Determine the (X, Y) coordinate at the center of the cell enclosing the given text.  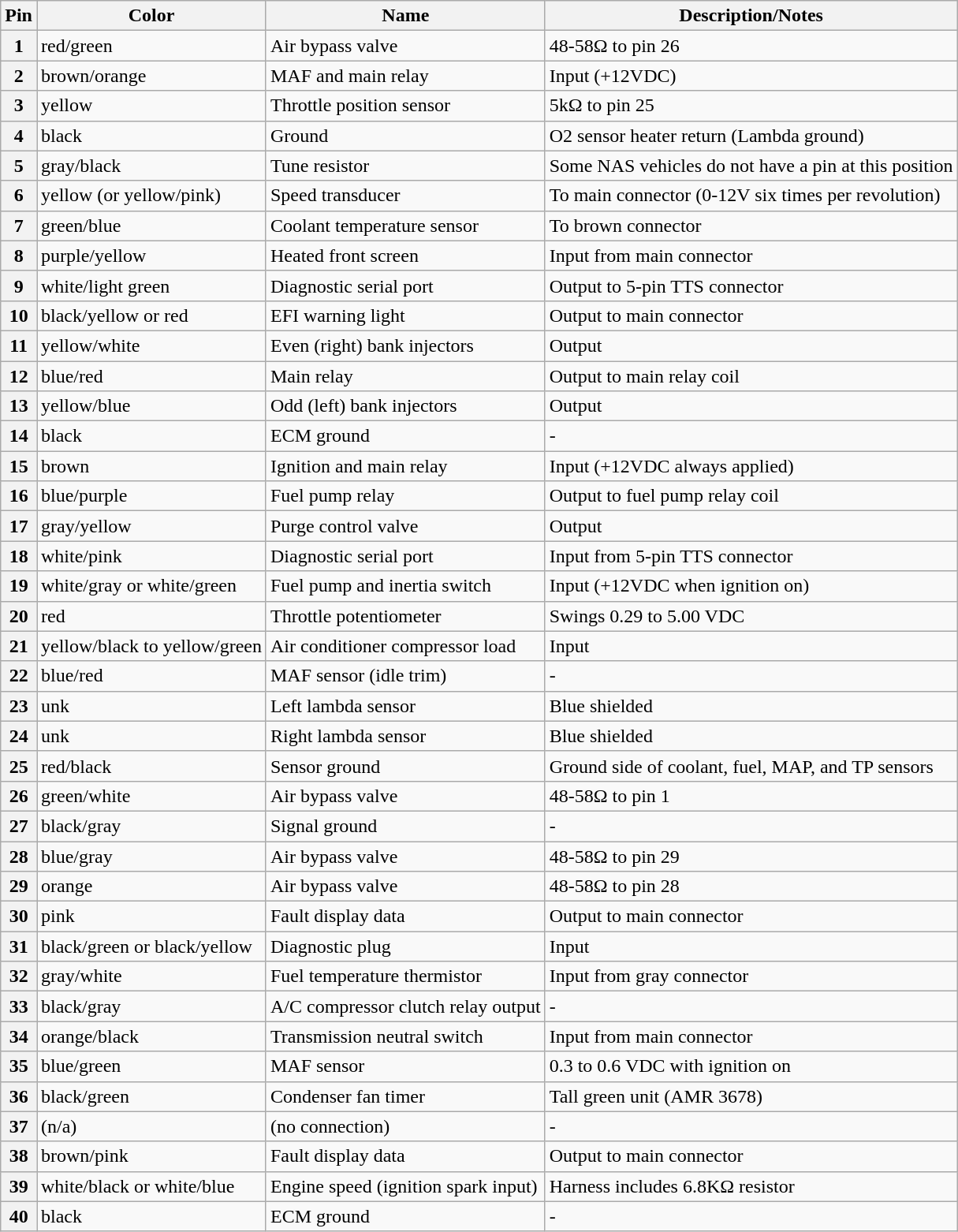
Right lambda sensor (405, 736)
purple/yellow (151, 256)
25 (19, 766)
2 (19, 76)
48-58Ω to pin 26 (751, 46)
orange/black (151, 1036)
8 (19, 256)
gray/white (151, 976)
white/gray or white/green (151, 586)
40 (19, 1216)
0.3 to 0.6 VDC with ignition on (751, 1066)
Ground (405, 136)
Signal ground (405, 826)
20 (19, 616)
Sensor ground (405, 766)
Fuel pump and inertia switch (405, 586)
Pin (19, 16)
MAF and main relay (405, 76)
red/black (151, 766)
brown/pink (151, 1156)
48-58Ω to pin 29 (751, 856)
5 (19, 166)
Ground side of coolant, fuel, MAP, and TP sensors (751, 766)
6 (19, 196)
Transmission neutral switch (405, 1036)
36 (19, 1096)
A/C compressor clutch relay output (405, 1006)
red (151, 616)
29 (19, 887)
32 (19, 976)
Purge control valve (405, 526)
blue/green (151, 1066)
Input from gray connector (751, 976)
black/yellow or red (151, 315)
Main relay (405, 376)
3 (19, 106)
blue/gray (151, 856)
39 (19, 1186)
18 (19, 556)
yellow/black to yellow/green (151, 646)
black/green or black/yellow (151, 946)
Some NAS vehicles do not have a pin at this position (751, 166)
12 (19, 376)
10 (19, 315)
green/blue (151, 226)
48-58Ω to pin 1 (751, 796)
yellow/white (151, 345)
Harness includes 6.8KΩ resistor (751, 1186)
23 (19, 706)
13 (19, 406)
27 (19, 826)
brown (151, 466)
1 (19, 46)
Coolant temperature sensor (405, 226)
brown/orange (151, 76)
gray/black (151, 166)
Output to 5-pin TTS connector (751, 286)
white/black or white/blue (151, 1186)
Odd (left) bank injectors (405, 406)
17 (19, 526)
(no connection) (405, 1126)
Air conditioner compressor load (405, 646)
Engine speed (ignition spark input) (405, 1186)
14 (19, 436)
Throttle potentiometer (405, 616)
Left lambda sensor (405, 706)
9 (19, 286)
Input from 5-pin TTS connector (751, 556)
5kΩ to pin 25 (751, 106)
MAF sensor (405, 1066)
24 (19, 736)
4 (19, 136)
Diagnostic plug (405, 946)
Speed transducer (405, 196)
30 (19, 917)
gray/yellow (151, 526)
Color (151, 16)
Fuel pump relay (405, 496)
Input (+12VDC) (751, 76)
pink (151, 917)
To brown connector (751, 226)
white/pink (151, 556)
(n/a) (151, 1126)
Description/Notes (751, 16)
MAF sensor (idle trim) (405, 676)
red/green (151, 46)
16 (19, 496)
11 (19, 345)
Output to main relay coil (751, 376)
28 (19, 856)
31 (19, 946)
21 (19, 646)
34 (19, 1036)
blue/purple (151, 496)
white/light green (151, 286)
33 (19, 1006)
26 (19, 796)
Throttle position sensor (405, 106)
38 (19, 1156)
yellow (151, 106)
Ignition and main relay (405, 466)
Tall green unit (AMR 3678) (751, 1096)
Swings 0.29 to 5.00 VDC (751, 616)
black/green (151, 1096)
Input (+12VDC when ignition on) (751, 586)
Name (405, 16)
Fuel temperature thermistor (405, 976)
37 (19, 1126)
Even (right) bank injectors (405, 345)
7 (19, 226)
EFI warning light (405, 315)
To main connector (0-12V six times per revolution) (751, 196)
Condenser fan timer (405, 1096)
yellow/blue (151, 406)
orange (151, 887)
35 (19, 1066)
Tune resistor (405, 166)
22 (19, 676)
O2 sensor heater return (Lambda ground) (751, 136)
green/white (151, 796)
Output to fuel pump relay coil (751, 496)
15 (19, 466)
yellow (or yellow/pink) (151, 196)
Input (+12VDC always applied) (751, 466)
Heated front screen (405, 256)
19 (19, 586)
48-58Ω to pin 28 (751, 887)
